Extract the [x, y] coordinate from the center of the cell holding the provided text.  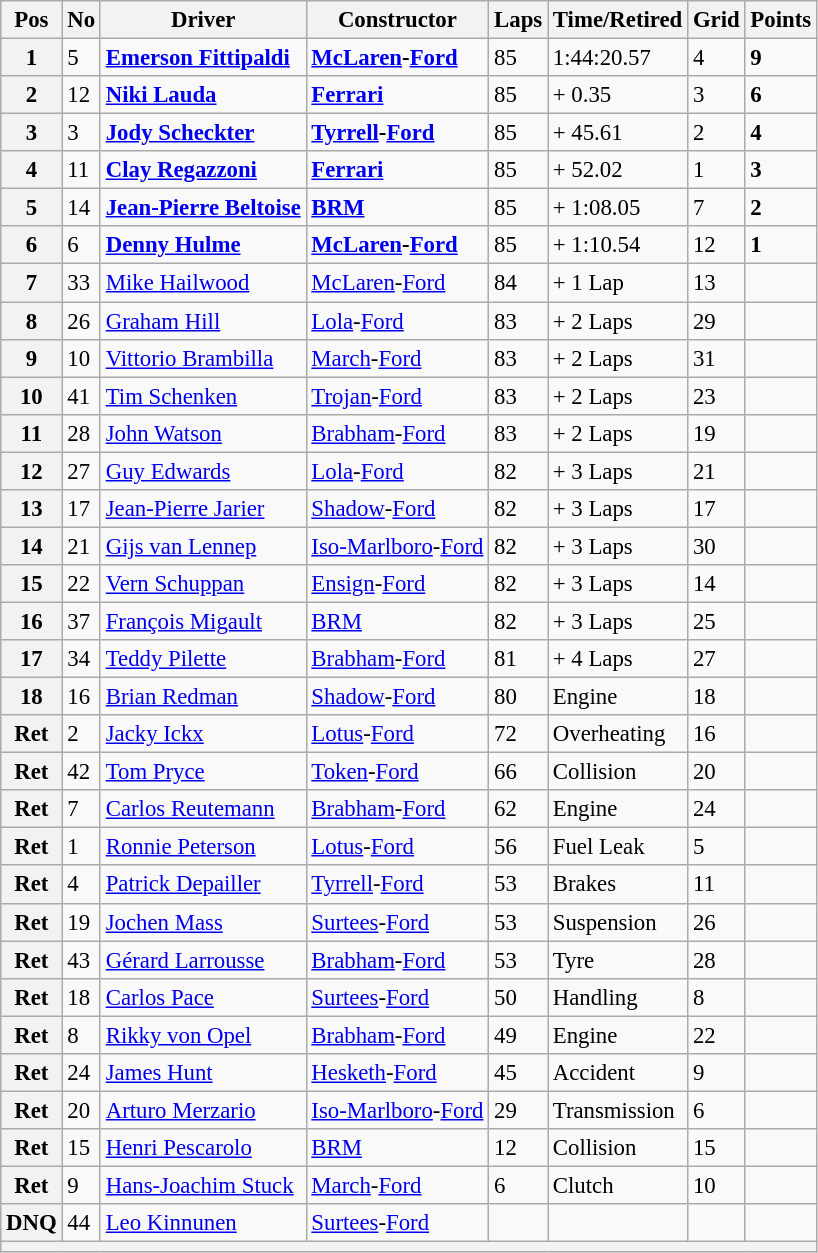
Trojan-Ford [398, 396]
37 [81, 621]
Jacky Ickx [203, 734]
Brakes [618, 885]
Laps [518, 20]
41 [81, 396]
Tom Pryce [203, 772]
Brian Redman [203, 697]
Fuel Leak [618, 847]
80 [518, 697]
Hesketh-Ford [398, 1073]
+ 4 Laps [618, 659]
Handling [618, 997]
Denny Hulme [203, 245]
Transmission [618, 1110]
Token-Ford [398, 772]
84 [518, 283]
43 [81, 960]
Carlos Pace [203, 997]
Ronnie Peterson [203, 847]
30 [716, 546]
44 [81, 1223]
Emerson Fittipaldi [203, 58]
Clutch [618, 1185]
Vern Schuppan [203, 584]
Tyre [618, 960]
Jody Scheckter [203, 133]
Driver [203, 20]
Guy Edwards [203, 471]
49 [518, 1035]
Suspension [618, 922]
Accident [618, 1073]
31 [716, 358]
+ 52.02 [618, 170]
1:44:20.57 [618, 58]
+ 45.61 [618, 133]
25 [716, 621]
42 [81, 772]
François Migault [203, 621]
Hans-Joachim Stuck [203, 1185]
50 [518, 997]
Carlos Reutemann [203, 809]
James Hunt [203, 1073]
56 [518, 847]
+ 0.35 [618, 95]
Overheating [618, 734]
Patrick Depailler [203, 885]
No [81, 20]
33 [81, 283]
Arturo Merzario [203, 1110]
Niki Lauda [203, 95]
81 [518, 659]
Constructor [398, 20]
34 [81, 659]
Teddy Pilette [203, 659]
Rikky von Opel [203, 1035]
62 [518, 809]
45 [518, 1073]
+ 1 Lap [618, 283]
Tim Schenken [203, 396]
Gijs van Lennep [203, 546]
Pos [32, 20]
Gérard Larrousse [203, 960]
John Watson [203, 433]
Jean-Pierre Beltoise [203, 208]
Jochen Mass [203, 922]
+ 1:10.54 [618, 245]
Ensign-Ford [398, 584]
Henri Pescarolo [203, 1148]
DNQ [32, 1223]
Jean-Pierre Jarier [203, 509]
Time/Retired [618, 20]
Graham Hill [203, 321]
Vittorio Brambilla [203, 358]
Clay Regazzoni [203, 170]
72 [518, 734]
Leo Kinnunen [203, 1223]
23 [716, 396]
66 [518, 772]
+ 1:08.05 [618, 208]
Grid [716, 20]
Points [780, 20]
Mike Hailwood [203, 283]
